Determine the (x, y) coordinate at the center of the cell enclosing the given text.  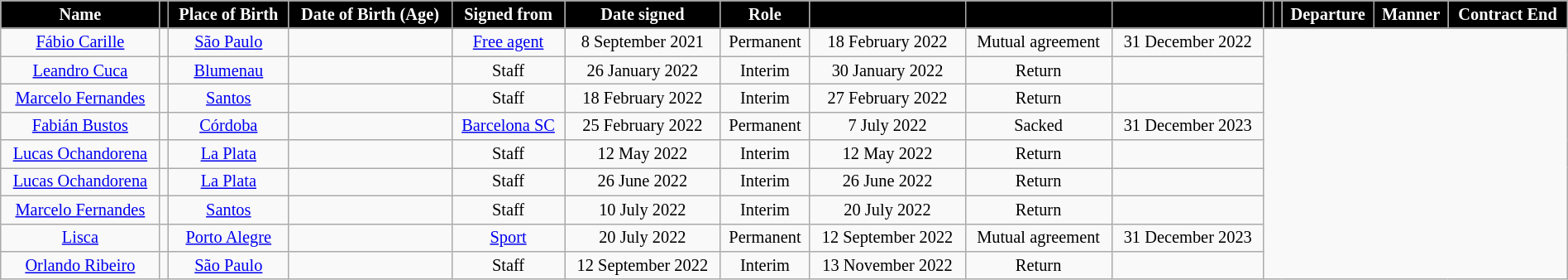
13 November 2022 (887, 265)
7 July 2022 (887, 126)
30 January 2022 (887, 70)
Fabián Bustos (80, 126)
27 February 2022 (887, 98)
Place of Birth (228, 14)
Barcelona SC (508, 126)
Fábio Carille (80, 42)
Signed from (508, 14)
8 September 2021 (643, 42)
Leandro Cuca (80, 70)
Contract End (1508, 14)
Role (765, 14)
Orlando Ribeiro (80, 265)
25 February 2022 (643, 126)
10 July 2022 (643, 210)
Lisca (80, 238)
31 December 2022 (1188, 42)
Date of Birth (Age) (370, 14)
Córdoba (228, 126)
Manner (1411, 14)
Name (80, 14)
Departure (1328, 14)
Sacked (1039, 126)
Sport (508, 238)
Free agent (508, 42)
Blumenau (228, 70)
26 January 2022 (643, 70)
Porto Alegre (228, 238)
Date signed (643, 14)
